Find where the given text appears and provide that cell's center as [X, Y] coordinate. 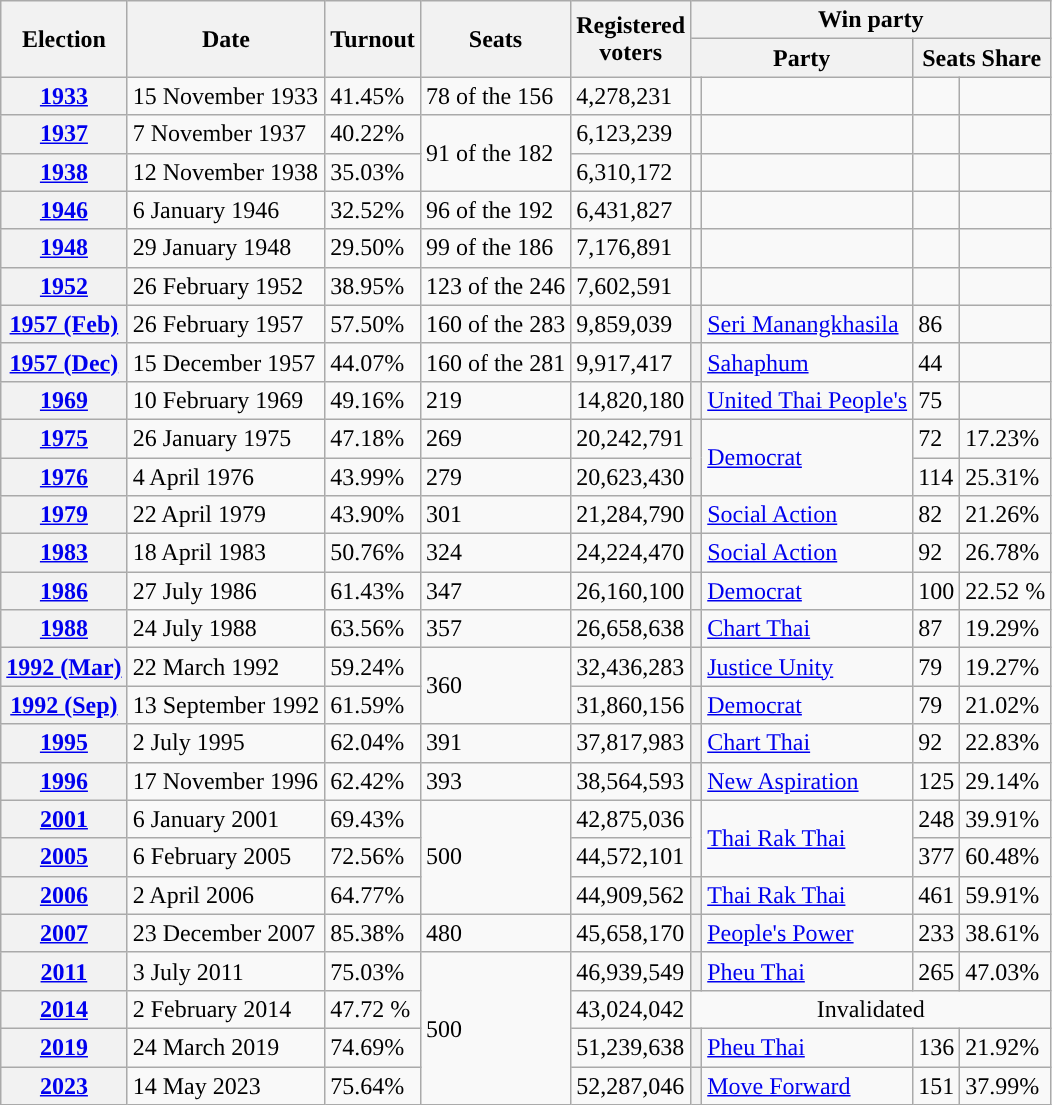
24 July 1988 [226, 629]
46,939,549 [631, 971]
Election [64, 39]
91 of the 182 [495, 153]
39.91% [1006, 819]
2 April 2006 [226, 895]
7,602,591 [631, 286]
63.56% [373, 629]
1983 [64, 553]
357 [495, 629]
62.42% [373, 781]
393 [495, 781]
19.29% [1006, 629]
13 September 1992 [226, 705]
160 of the 281 [495, 362]
22 March 1992 [226, 667]
6 February 2005 [226, 857]
50.76% [373, 553]
24 March 2019 [226, 1047]
Invalidated [871, 1009]
United Thai People's [808, 400]
47.72 % [373, 1009]
21.26% [1006, 515]
21.02% [1006, 705]
6 January 2001 [226, 819]
2005 [64, 857]
1975 [64, 438]
44,909,562 [631, 895]
23 December 2007 [226, 933]
Sahaphum [808, 362]
100 [936, 591]
47.18% [373, 438]
6,431,827 [631, 210]
6,310,172 [631, 172]
26,160,100 [631, 591]
75.03% [373, 971]
265 [936, 971]
69.43% [373, 819]
64.77% [373, 895]
22 April 1979 [226, 515]
74.69% [373, 1047]
2011 [64, 971]
2014 [64, 1009]
26 February 1952 [226, 286]
269 [495, 438]
72.56% [373, 857]
37,817,983 [631, 743]
75 [936, 400]
2023 [64, 1085]
2 July 1995 [226, 743]
27 July 1986 [226, 591]
44.07% [373, 362]
People's Power [808, 933]
72 [936, 438]
22.83% [1006, 743]
Justice Unity [808, 667]
61.43% [373, 591]
37.99% [1006, 1085]
15 December 1957 [226, 362]
9,859,039 [631, 324]
Seats Share [982, 58]
15 November 1933 [226, 96]
75.64% [373, 1085]
44,572,101 [631, 857]
Win party [871, 20]
461 [936, 895]
32.52% [373, 210]
61.59% [373, 705]
1952 [64, 286]
18 April 1983 [226, 553]
20,623,430 [631, 477]
29.50% [373, 248]
38,564,593 [631, 781]
7 November 1937 [226, 134]
99 of the 186 [495, 248]
Turnout [373, 39]
301 [495, 515]
62.04% [373, 743]
1992 (Mar) [64, 667]
14 May 2023 [226, 1085]
377 [936, 857]
Move Forward [808, 1085]
2 February 2014 [226, 1009]
20,242,791 [631, 438]
1988 [64, 629]
125 [936, 781]
21,284,790 [631, 515]
1937 [64, 134]
123 of the 246 [495, 286]
1933 [64, 96]
2001 [64, 819]
59.24% [373, 667]
360 [495, 686]
2006 [64, 895]
324 [495, 553]
Registered voters [631, 39]
14,820,180 [631, 400]
22.52 % [1006, 591]
6 January 1946 [226, 210]
2007 [64, 933]
1996 [64, 781]
26 February 1957 [226, 324]
78 of the 156 [495, 96]
35.03% [373, 172]
1992 (Sep) [64, 705]
87 [936, 629]
96 of the 192 [495, 210]
82 [936, 515]
41.45% [373, 96]
9,917,417 [631, 362]
42,875,036 [631, 819]
26 January 1975 [226, 438]
1976 [64, 477]
60.48% [1006, 857]
43.99% [373, 477]
51,239,638 [631, 1047]
17.23% [1006, 438]
47.03% [1006, 971]
38.61% [1006, 933]
26.78% [1006, 553]
114 [936, 477]
29 January 1948 [226, 248]
1938 [64, 172]
1946 [64, 210]
52,287,046 [631, 1085]
1995 [64, 743]
85.38% [373, 933]
391 [495, 743]
4 April 1976 [226, 477]
19.27% [1006, 667]
40.22% [373, 134]
26,658,638 [631, 629]
21.92% [1006, 1047]
6,123,239 [631, 134]
10 February 1969 [226, 400]
12 November 1938 [226, 172]
480 [495, 933]
New Aspiration [808, 781]
59.91% [1006, 895]
233 [936, 933]
43.90% [373, 515]
2019 [64, 1047]
347 [495, 591]
43,024,042 [631, 1009]
86 [936, 324]
24,224,470 [631, 553]
49.16% [373, 400]
1986 [64, 591]
151 [936, 1085]
4,278,231 [631, 96]
25.31% [1006, 477]
248 [936, 819]
1979 [64, 515]
45,658,170 [631, 933]
1957 (Feb) [64, 324]
29.14% [1006, 781]
32,436,283 [631, 667]
38.95% [373, 286]
57.50% [373, 324]
279 [495, 477]
Seri Manangkhasila [808, 324]
17 November 1996 [226, 781]
Seats [495, 39]
44 [936, 362]
219 [495, 400]
1969 [64, 400]
3 July 2011 [226, 971]
7,176,891 [631, 248]
1957 (Dec) [64, 362]
136 [936, 1047]
1948 [64, 248]
31,860,156 [631, 705]
160 of the 283 [495, 324]
Date [226, 39]
Party [802, 58]
